Locate the cell with the specified text and output its (X, Y) center coordinate. 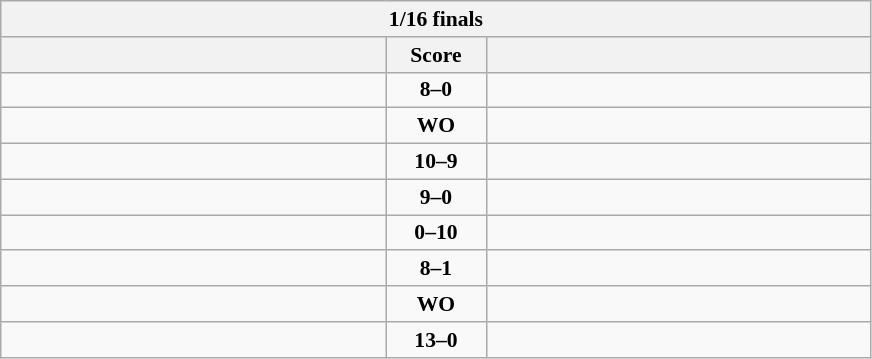
10–9 (436, 162)
8–1 (436, 269)
0–10 (436, 233)
8–0 (436, 90)
13–0 (436, 340)
9–0 (436, 197)
Score (436, 55)
1/16 finals (436, 19)
